Extract the (x, y) coordinate from the center of the cell holding the provided text.  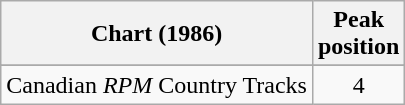
Peakposition (358, 34)
4 (358, 85)
Chart (1986) (157, 34)
Canadian RPM Country Tracks (157, 85)
